Determine the [x, y] coordinate at the center of the cell enclosing the given text.  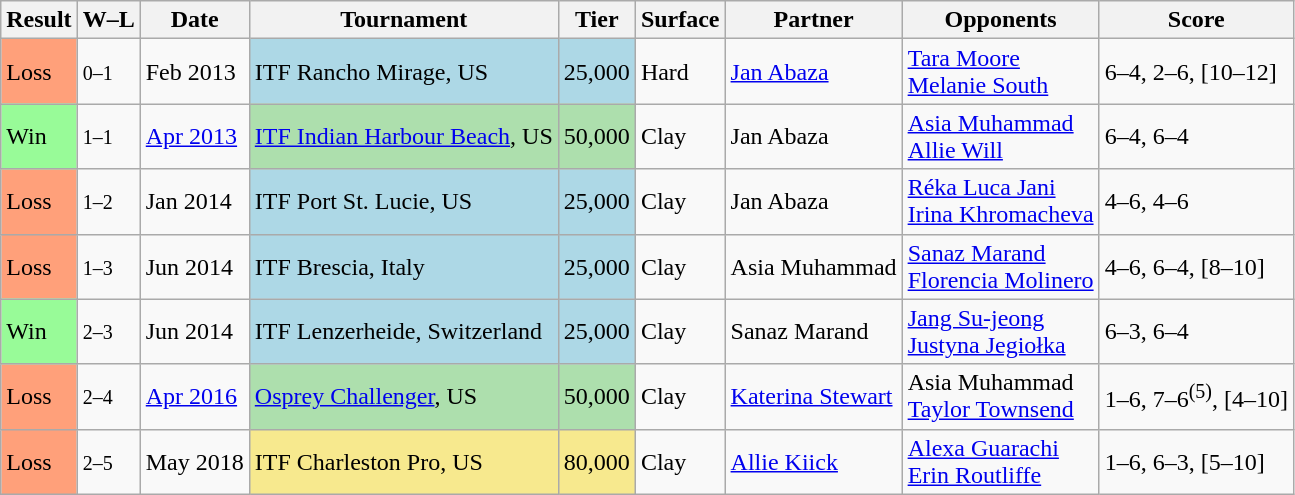
4–6, 4–6 [1196, 202]
Partner [814, 20]
2–3 [108, 332]
Opponents [1000, 20]
6–4, 2–6, [10–12] [1196, 72]
ITF Indian Harbour Beach, US [404, 136]
Date [194, 20]
Apr 2016 [194, 396]
Tournament [404, 20]
Jan 2014 [194, 202]
ITF Port St. Lucie, US [404, 202]
Feb 2013 [194, 72]
W–L [108, 20]
Osprey Challenger, US [404, 396]
Sanaz Marand Florencia Molinero [1000, 266]
1–3 [108, 266]
Apr 2013 [194, 136]
Result [39, 20]
Hard [680, 72]
1–6, 6–3, [5–10] [1196, 462]
ITF Brescia, Italy [404, 266]
Surface [680, 20]
Allie Kiick [814, 462]
Asia Muhammad Allie Will [1000, 136]
2–5 [108, 462]
Asia Muhammad Taylor Townsend [1000, 396]
0–1 [108, 72]
1–2 [108, 202]
Katerina Stewart [814, 396]
4–6, 6–4, [8–10] [1196, 266]
1–1 [108, 136]
May 2018 [194, 462]
2–4 [108, 396]
6–4, 6–4 [1196, 136]
Score [1196, 20]
ITF Rancho Mirage, US [404, 72]
Alexa Guarachi Erin Routliffe [1000, 462]
Tier [596, 20]
80,000 [596, 462]
ITF Charleston Pro, US [404, 462]
Tara Moore Melanie South [1000, 72]
Asia Muhammad [814, 266]
1–6, 7–6(5), [4–10] [1196, 396]
Réka Luca Jani Irina Khromacheva [1000, 202]
ITF Lenzerheide, Switzerland [404, 332]
Jang Su-jeong Justyna Jegiołka [1000, 332]
6–3, 6–4 [1196, 332]
Sanaz Marand [814, 332]
